Search for the cell housing the specified text and yield its (X, Y) center coordinate. 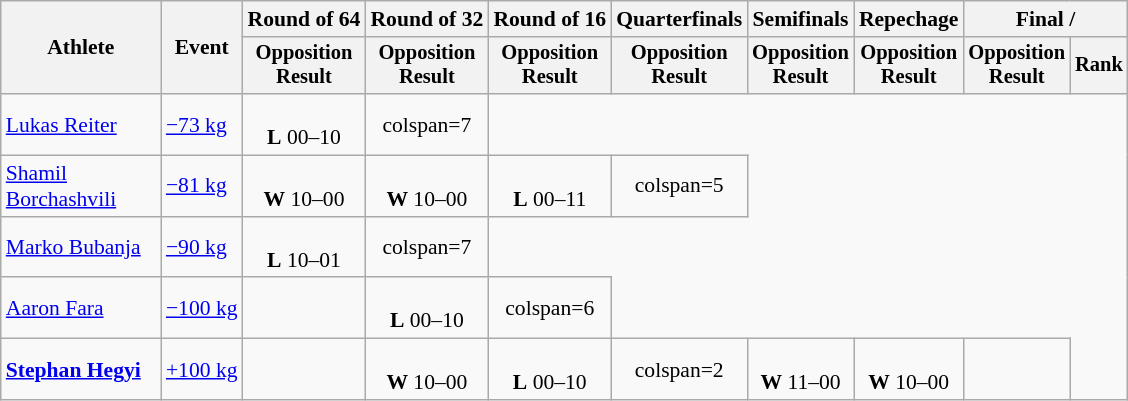
Athlete (81, 48)
Quarterfinals (679, 19)
Semifinals (800, 19)
L 10–01 (304, 248)
Final / (1045, 19)
Repechage (909, 19)
Rank (1099, 66)
−100 kg (202, 308)
colspan=5 (679, 186)
Marko Bubanja (81, 248)
−90 kg (202, 248)
Shamil Borchashvili (81, 186)
L 00–11 (550, 186)
Round of 64 (304, 19)
Stephan Hegyi (81, 370)
Round of 16 (550, 19)
Lukas Reiter (81, 124)
−73 kg (202, 124)
Aaron Fara (81, 308)
+100 kg (202, 370)
W 11–00 (800, 370)
Round of 32 (426, 19)
Event (202, 48)
colspan=2 (679, 370)
−81 kg (202, 186)
colspan=6 (550, 308)
